Extract the [X, Y] coordinate from the center of the cell holding the provided text.  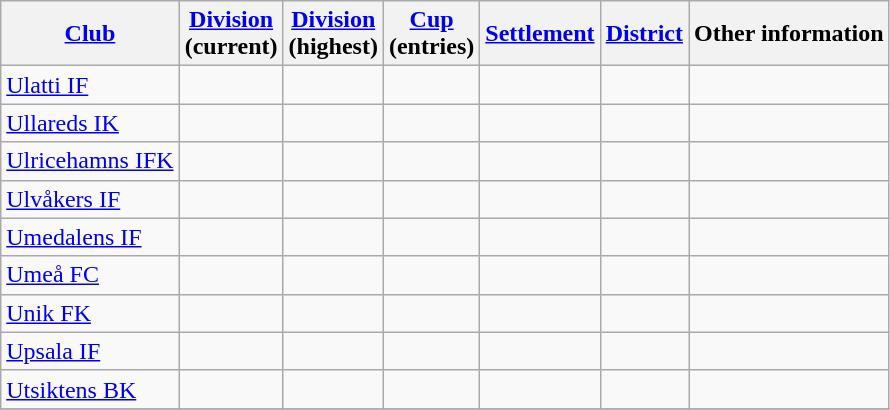
Ullareds IK [90, 123]
Umeå FC [90, 275]
Utsiktens BK [90, 389]
Umedalens IF [90, 237]
Club [90, 34]
Division (current) [231, 34]
Settlement [540, 34]
Cup (entries) [431, 34]
Ulricehamns IFK [90, 161]
Unik FK [90, 313]
Upsala IF [90, 351]
Other information [788, 34]
District [644, 34]
Ulatti IF [90, 85]
Ulvåkers IF [90, 199]
Division (highest) [333, 34]
